Find where the given text appears and provide that cell's center as (X, Y) coordinate. 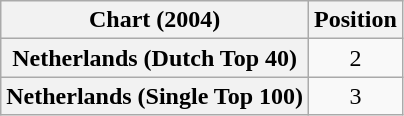
Position (356, 20)
3 (356, 96)
Chart (2004) (155, 20)
Netherlands (Dutch Top 40) (155, 58)
Netherlands (Single Top 100) (155, 96)
2 (356, 58)
